From the cell containing the given text, extract its center point as (x, y) coordinate. 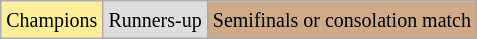
Runners-up (155, 20)
Champions (52, 20)
Semifinals or consolation match (342, 20)
